Provide the (x, y) coordinate of the cell's center where the given text is located.  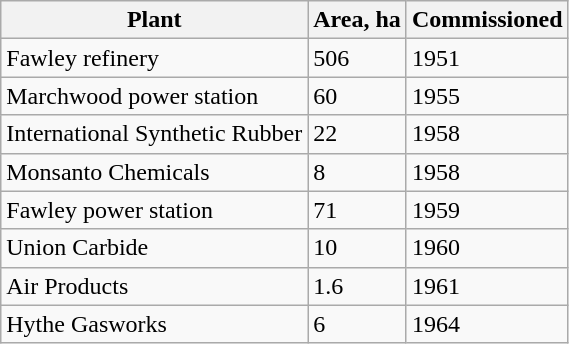
Union Carbide (154, 248)
1951 (487, 58)
6 (358, 324)
1.6 (358, 286)
Hythe Gasworks (154, 324)
Air Products (154, 286)
60 (358, 96)
71 (358, 210)
International Synthetic Rubber (154, 134)
Area, ha (358, 20)
Commissioned (487, 20)
1955 (487, 96)
Monsanto Chemicals (154, 172)
Fawley power station (154, 210)
Marchwood power station (154, 96)
10 (358, 248)
1959 (487, 210)
8 (358, 172)
506 (358, 58)
Plant (154, 20)
1961 (487, 286)
1964 (487, 324)
22 (358, 134)
Fawley refinery (154, 58)
1960 (487, 248)
